Find where the given text appears and provide that cell's center as (x, y) coordinate. 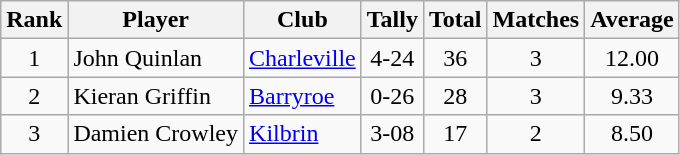
4-24 (392, 58)
Player (156, 20)
0-26 (392, 96)
28 (455, 96)
John Quinlan (156, 58)
Rank (34, 20)
17 (455, 134)
8.50 (632, 134)
Total (455, 20)
Tally (392, 20)
12.00 (632, 58)
36 (455, 58)
Club (303, 20)
Damien Crowley (156, 134)
Average (632, 20)
1 (34, 58)
Kieran Griffin (156, 96)
Matches (536, 20)
Barryroe (303, 96)
3-08 (392, 134)
9.33 (632, 96)
Kilbrin (303, 134)
Charleville (303, 58)
